Search for the cell housing the specified text and yield its (x, y) center coordinate. 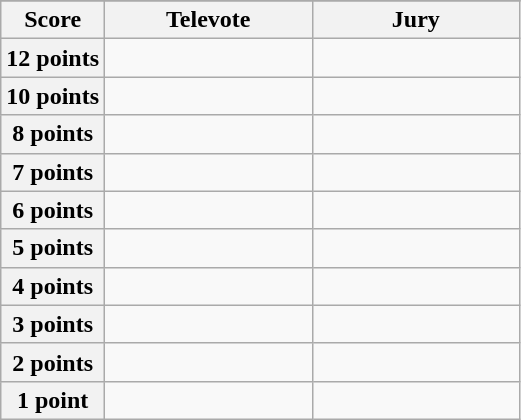
2 points (53, 362)
1 point (53, 400)
Score (53, 20)
12 points (53, 58)
4 points (53, 286)
5 points (53, 248)
7 points (53, 172)
10 points (53, 96)
3 points (53, 324)
8 points (53, 134)
Jury (416, 20)
Televote (209, 20)
6 points (53, 210)
